From the cell containing the given text, extract its center point as (X, Y) coordinate. 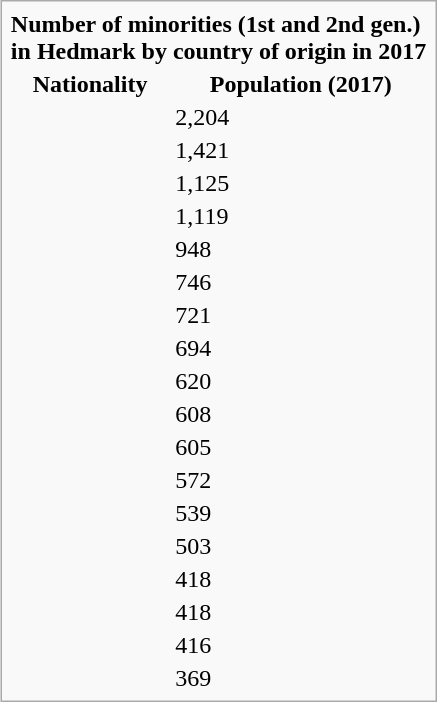
721 (301, 315)
503 (301, 546)
Population (2017) (301, 84)
572 (301, 480)
746 (301, 282)
605 (301, 447)
416 (301, 645)
694 (301, 348)
2,204 (301, 117)
608 (301, 414)
369 (301, 678)
539 (301, 513)
948 (301, 249)
1,125 (301, 183)
1,421 (301, 150)
1,119 (301, 216)
Number of minorities (1st and 2nd gen.) in Hedmark by country of origin in 2017 (218, 38)
620 (301, 381)
Nationality (90, 84)
